Extract the (X, Y) coordinate from the center of the cell holding the provided text.  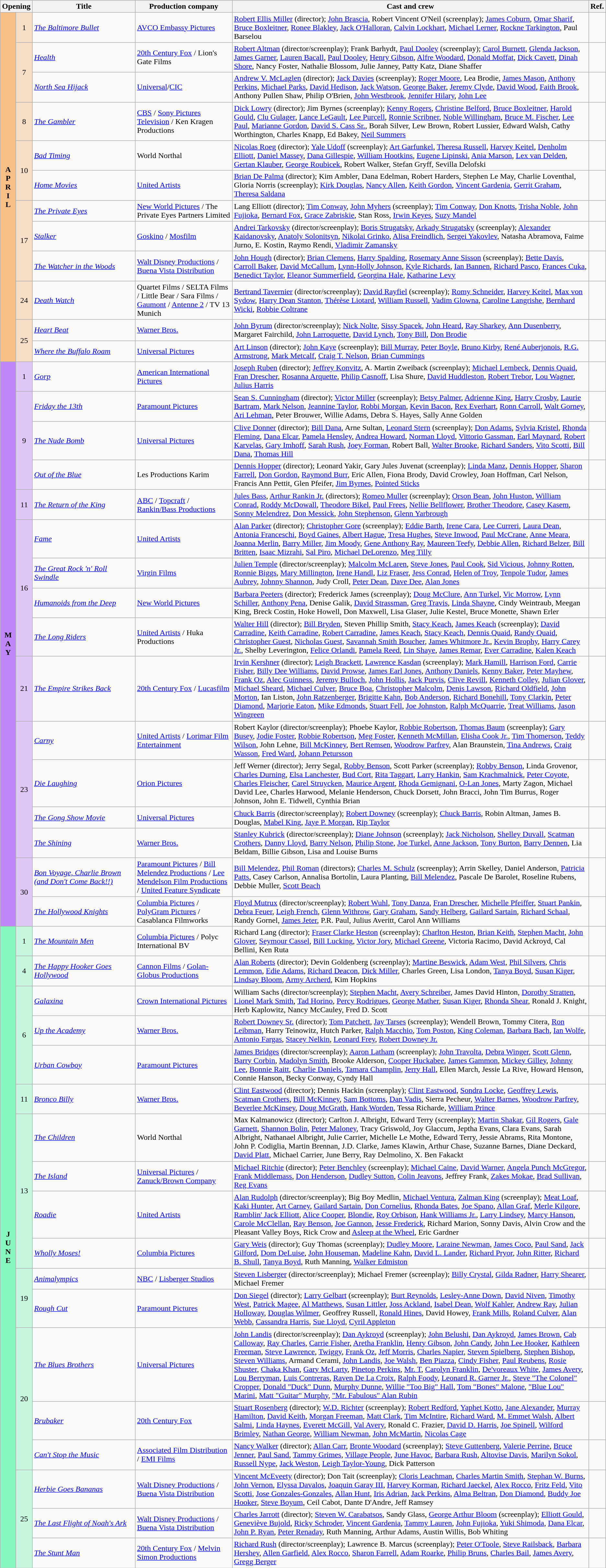
Where the Buffalo Roam (84, 351)
Orion Pictures (184, 783)
ABC / Topcraft / Rankin/Bass Productions (184, 505)
Production company (184, 6)
Rough Cut (84, 1309)
The Stunt Man (84, 1553)
Humanoids from the Deep (84, 603)
The Baltimore Bullet (84, 28)
20th Century Fox / Lucasfilm (184, 689)
The Happy Hooker Goes Hollywood (84, 971)
The Gong Show Movie (84, 818)
Gorp (84, 377)
Herbie Goes Bananas (84, 1489)
The Great Rock 'n' Roll Swindle (84, 573)
The Private Eyes (84, 211)
Roadie (84, 1215)
Can't Stop the Music (84, 1455)
4 (24, 971)
Health (84, 57)
Bad Timing (84, 155)
6 (24, 1035)
17 (24, 240)
10 (24, 170)
The Blues Brothers (84, 1364)
Die Laughing (84, 783)
Crown International Pictures (184, 1001)
30 (24, 892)
AVCO Embassy Pictures (184, 28)
Universal/CIC (184, 87)
Columbia Pictures / Polyc International BV (184, 941)
Friday the 13th (84, 406)
13 (24, 1191)
Cast and crew (410, 6)
24 (24, 300)
Galaxina (84, 1001)
The Long Riders (84, 637)
The Island (84, 1176)
The Hollywood Knights (84, 911)
20 (24, 1399)
The Children (84, 1138)
Bronco Billy (84, 1099)
Wholly Moses! (84, 1253)
Home Movies (84, 185)
21 (24, 689)
The Shining (84, 843)
Opening (16, 6)
The Last Flight of Noah's Ark (84, 1523)
23 (24, 789)
Les Productions Karim (184, 475)
The Nude Bomb (84, 441)
New World Pictures (184, 603)
CBS / Sony Pictures Television / Ken Kragen Productions (184, 121)
8 (24, 121)
Brubaker (84, 1421)
Heart Beat (84, 330)
Death Watch (84, 300)
Fame (84, 539)
20th Century Fox / Lion's Gate Films (184, 57)
Universal Pictures / Zanuck/Brown Company (184, 1176)
Urban Cowboy (84, 1065)
19 (24, 1298)
Goskino / Mosfilm (184, 236)
Virgin Films (184, 573)
Title (84, 6)
20th Century Fox / Melvin Simon Productions (184, 1553)
The Return of the King (84, 505)
The Watcher in the Woods (84, 266)
JUNE (8, 1247)
NBC / Lisberger Studios (184, 1279)
The Mountain Men (84, 941)
20th Century Fox (184, 1421)
MAY (8, 644)
Carny (84, 740)
Animalympics (84, 1279)
Columbia Pictures / PolyGram Pictures / Casablanca Filmworks (184, 911)
New World Pictures / The Private Eyes Partners Limited (184, 211)
Out of the Blue (84, 475)
United Artists / Lorimar Film Entertainment (184, 740)
United Artists / Huka Productions (184, 637)
North Sea Hijack (84, 87)
Columbia Pictures (184, 1253)
Associated Film Distribution / EMI Films (184, 1455)
Cannon Films / Golan-Globus Productions (184, 971)
The Gambler (84, 121)
Stalker (84, 236)
Ref. (597, 6)
Steven Lisberger (director/screenplay); Michael Fremer (screenplay); Billy Crystal, Gilda Radner, Harry Shearer, Michael Fremer (410, 1279)
The Empire Strikes Back (84, 689)
Bon Voyage, Charlie Brown (and Don't Come Back!!) (84, 877)
9 (24, 441)
16 (24, 588)
Quartet Films / SELTA Films / Little Bear / Sara Films / Gaumont / Antenne 2 / TV 13 Munich (184, 300)
Chuck Barris (director/screenplay); Robert Downey (screenplay); Chuck Barris, Robin Altman, James B. Douglas, Mabel King, Jaye P. Morgan, Rip Taylor (410, 818)
Paramount Pictures / Bill Melendez Productions / Lee Mendelson Film Productions / United Feature Syndicate (184, 877)
APRIL (8, 187)
7 (24, 72)
American International Pictures (184, 377)
Up the Academy (84, 1031)
